Search for the cell housing the specified text and yield its (x, y) center coordinate. 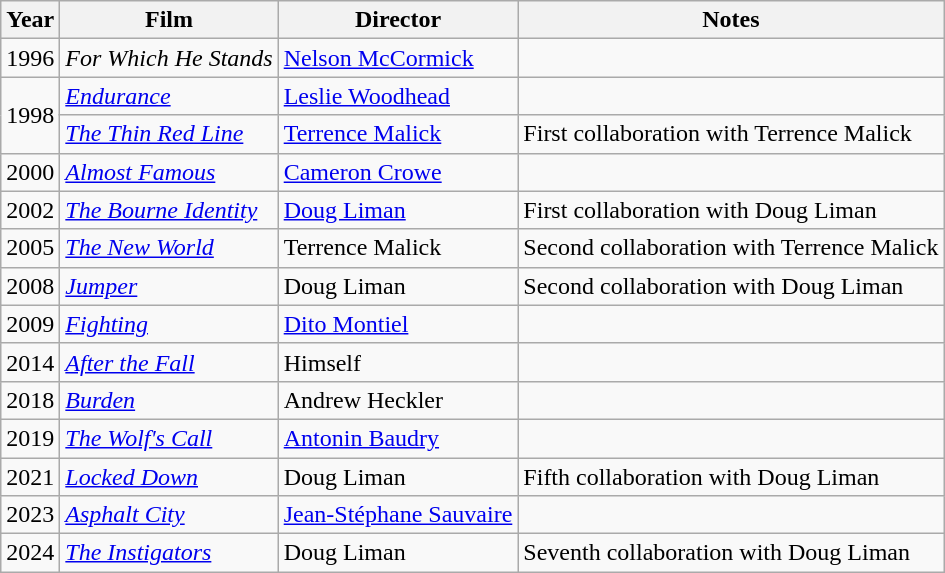
First collaboration with Terrence Malick (731, 134)
Antonin Baudry (398, 438)
Jean-Stéphane Sauvaire (398, 515)
After the Fall (169, 362)
Jumper (169, 286)
2008 (30, 286)
Dito Montiel (398, 324)
Director (398, 20)
Nelson McCormick (398, 58)
Andrew Heckler (398, 400)
2014 (30, 362)
1998 (30, 115)
For Which He Stands (169, 58)
2018 (30, 400)
Locked Down (169, 477)
1996 (30, 58)
Almost Famous (169, 172)
First collaboration with Doug Liman (731, 210)
2002 (30, 210)
2024 (30, 553)
Film (169, 20)
The Thin Red Line (169, 134)
Notes (731, 20)
2019 (30, 438)
Fifth collaboration with Doug Liman (731, 477)
2000 (30, 172)
2021 (30, 477)
Seventh collaboration with Doug Liman (731, 553)
2009 (30, 324)
2005 (30, 248)
Second collaboration with Doug Liman (731, 286)
The Instigators (169, 553)
Year (30, 20)
Asphalt City (169, 515)
Second collaboration with Terrence Malick (731, 248)
Leslie Woodhead (398, 96)
2023 (30, 515)
The New World (169, 248)
Endurance (169, 96)
The Bourne Identity (169, 210)
Burden (169, 400)
Fighting (169, 324)
Himself (398, 362)
Cameron Crowe (398, 172)
The Wolf's Call (169, 438)
